Capture the cell that displays the provided text and extract its [X, Y] central coordinate. 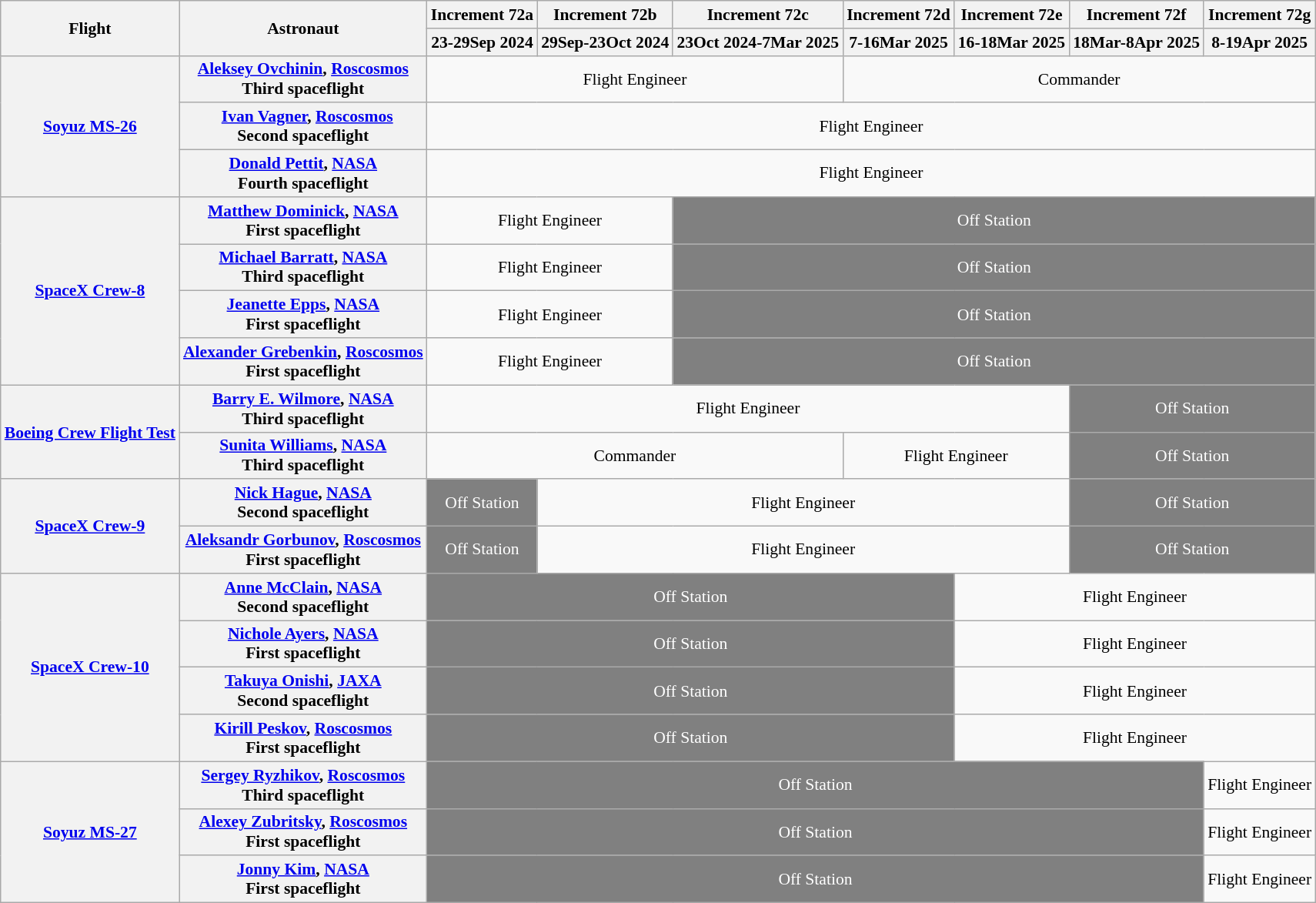
29Sep-23Oct 2024 [605, 42]
Ivan Vagner, RoscosmosSecond spaceflight [303, 126]
Nick Hague, NASASecond spaceflight [303, 503]
23-29Sep 2024 [482, 42]
Donald Pettit, NASAFourth spaceflight [303, 174]
Anne McClain, NASASecond spaceflight [303, 597]
Increment 72g [1259, 15]
Increment 72d [899, 15]
SpaceX Crew-9 [90, 527]
Astronaut [303, 28]
Barry E. Wilmore, NASAThird spaceflight [303, 408]
Alexey Zubritsky, RoscosmosFirst spaceflight [303, 831]
16-18Mar 2025 [1011, 42]
Soyuz MS-27 [90, 831]
Jonny Kim, NASAFirst spaceflight [303, 879]
23Oct 2024-7Mar 2025 [757, 42]
Increment 72c [757, 15]
Jeanette Epps, NASAFirst spaceflight [303, 314]
Sunita Williams, NASAThird spaceflight [303, 456]
Aleksey Ovchinin, RoscosmosThird spaceflight [303, 79]
Sergey Ryzhikov, RoscosmosThird spaceflight [303, 785]
Aleksandr Gorbunov, RoscosmosFirst spaceflight [303, 550]
Boeing Crew Flight Test [90, 432]
8-19Apr 2025 [1259, 42]
Increment 72e [1011, 15]
Kirill Peskov, RoscosmosFirst spaceflight [303, 737]
Nichole Ayers, NASAFirst spaceflight [303, 644]
Alexander Grebenkin, RoscosmosFirst spaceflight [303, 362]
7-16Mar 2025 [899, 42]
Michael Barratt, NASAThird spaceflight [303, 268]
Increment 72f [1136, 15]
SpaceX Crew-10 [90, 667]
Increment 72b [605, 15]
Matthew Dominick, NASAFirst spaceflight [303, 220]
SpaceX Crew-8 [90, 291]
Flight [90, 28]
Increment 72a [482, 15]
Soyuz MS-26 [90, 126]
18Mar-8Apr 2025 [1136, 42]
Takuya Onishi, JAXASecond spaceflight [303, 691]
